Output the (X, Y) coordinate of the center of the cell containing the given text.  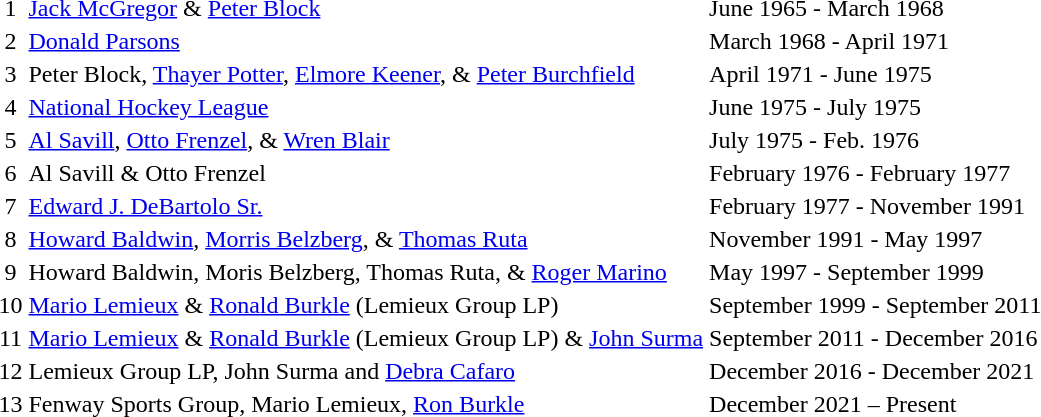
National Hockey League (366, 107)
Donald Parsons (366, 41)
Edward J. DeBartolo Sr. (366, 206)
Mario Lemieux & Ronald Burkle (Lemieux Group LP) & John Surma (366, 338)
Mario Lemieux & Ronald Burkle (Lemieux Group LP) (366, 305)
Howard Baldwin, Moris Belzberg, Thomas Ruta, & Roger Marino (366, 272)
Howard Baldwin, Morris Belzberg, & Thomas Ruta (366, 239)
Lemieux Group LP, John Surma and Debra Cafaro (366, 371)
Peter Block, Thayer Potter, Elmore Keener, & Peter Burchfield (366, 74)
Al Savill & Otto Frenzel (366, 173)
Al Savill, Otto Frenzel, & Wren Blair (366, 140)
